Find where the given text appears and provide that cell's center as [X, Y] coordinate. 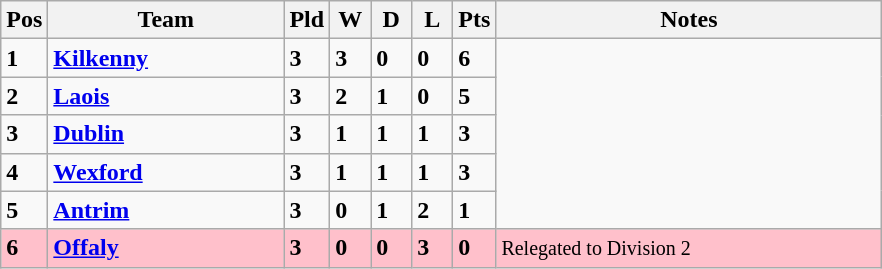
L [432, 20]
Relegated to Division 2 [689, 248]
Pld [307, 20]
4 [24, 172]
Laois [166, 96]
D [392, 20]
Kilkenny [166, 58]
Notes [689, 20]
Pos [24, 20]
Antrim [166, 210]
Wexford [166, 172]
Pts [474, 20]
Team [166, 20]
Dublin [166, 134]
W [350, 20]
Offaly [166, 248]
